For the text-containing cell, return its midpoint in [x, y] coordinate format. 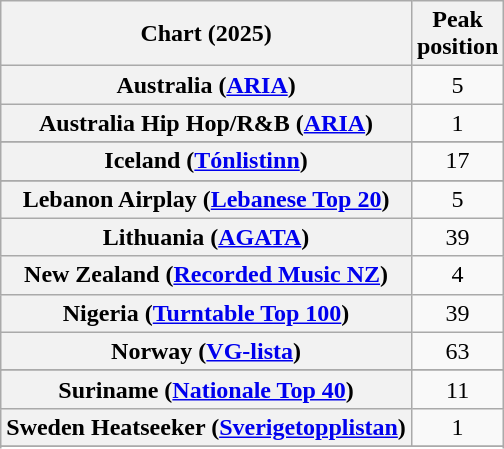
63 [457, 351]
Norway (VG-lista) [206, 351]
Nigeria (Turntable Top 100) [206, 313]
Australia Hip Hop/R&B (ARIA) [206, 123]
Lebanon Airplay (Lebanese Top 20) [206, 199]
11 [457, 389]
Suriname (Nationale Top 40) [206, 389]
17 [457, 161]
Iceland (Tónlistinn) [206, 161]
Australia (ARIA) [206, 85]
Chart (2025) [206, 34]
Sweden Heatseeker (Sverigetopplistan) [206, 427]
4 [457, 275]
Peakposition [457, 34]
New Zealand (Recorded Music NZ) [206, 275]
Lithuania (AGATA) [206, 237]
